Extract the (X, Y) coordinate from the center of the cell holding the provided text.  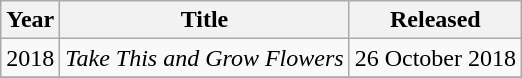
Released (435, 20)
2018 (30, 58)
Take This and Grow Flowers (204, 58)
26 October 2018 (435, 58)
Title (204, 20)
Year (30, 20)
